Locate the cell with the specified text and output its [x, y] center coordinate. 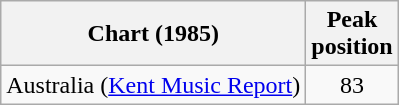
Chart (1985) [154, 34]
Australia (Kent Music Report) [154, 85]
83 [352, 85]
Peak position [352, 34]
